Extract the (x, y) coordinate from the center of the cell holding the provided text.  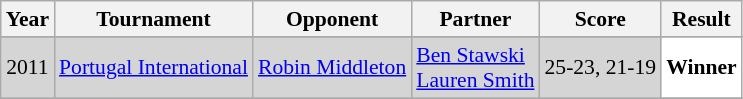
Robin Middleton (332, 68)
Score (600, 19)
Year (28, 19)
Partner (475, 19)
2011 (28, 68)
Tournament (154, 19)
Opponent (332, 19)
Winner (702, 68)
Result (702, 19)
Portugal International (154, 68)
25-23, 21-19 (600, 68)
Ben Stawski Lauren Smith (475, 68)
